Output the (X, Y) coordinate of the center of the cell containing the given text.  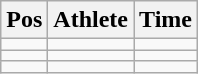
Athlete (91, 20)
Time (166, 20)
Pos (24, 20)
